Locate the cell with the specified text and output its [x, y] center coordinate. 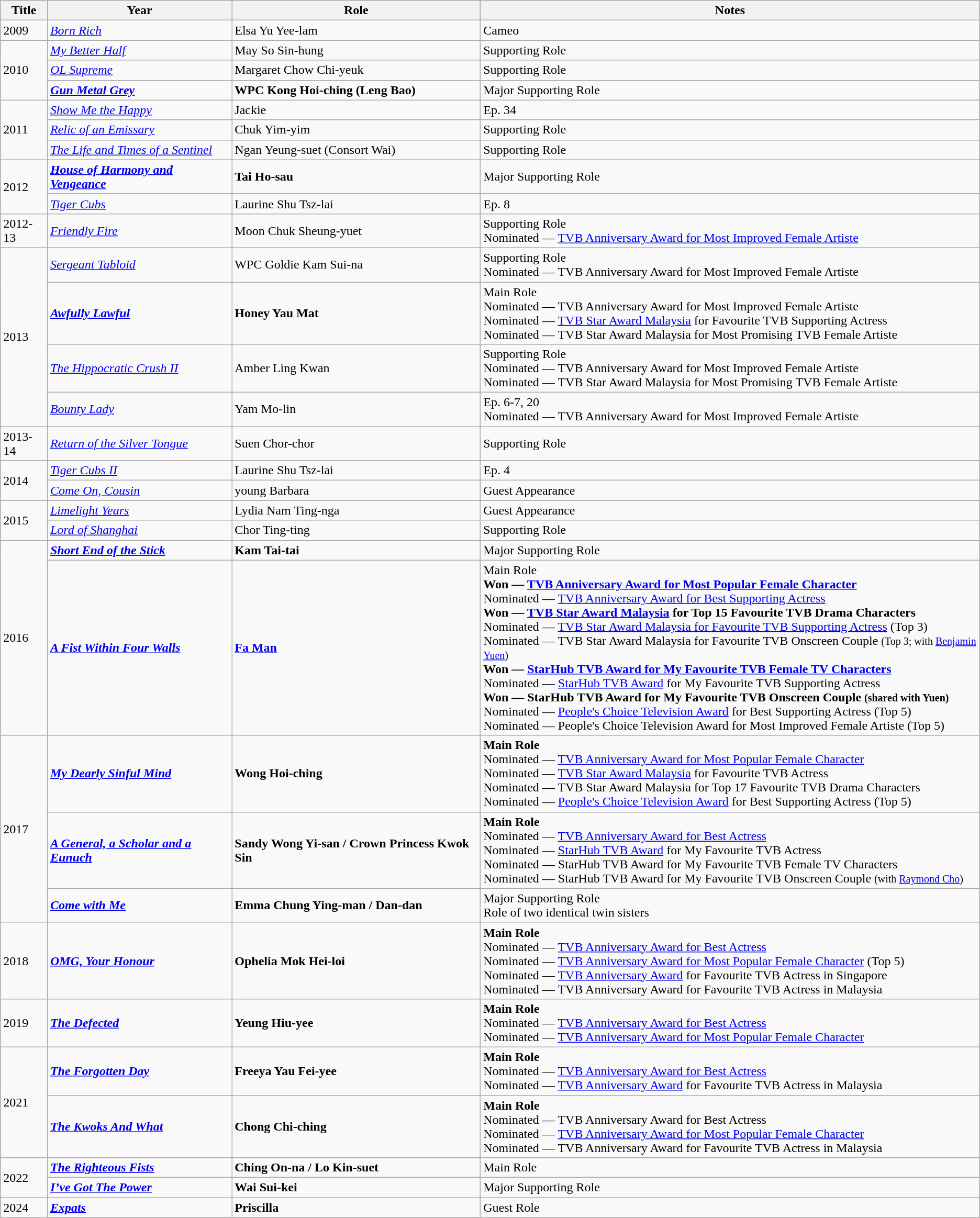
My Dearly Sinful Mind [139, 774]
Title [24, 10]
May So Sin-hung [356, 50]
Bounty Lady [139, 409]
Come On, Cousin [139, 490]
A General, a Scholar and a Eunuch [139, 850]
Major Supporting Role Role of two identical twin sisters [730, 906]
The Life and Times of a Sentinel [139, 150]
Priscilla [356, 1208]
2012 [24, 186]
Notes [730, 10]
Limelight Years [139, 510]
2019 [24, 1023]
Year [139, 10]
I’ve Got The Power [139, 1188]
2016 [24, 638]
Born Rich [139, 30]
The Forgotten Day [139, 1071]
Freeya Yau Fei-yee [356, 1071]
2018 [24, 960]
Expats [139, 1208]
Honey Yau Mat [356, 313]
Suen Chor-chor [356, 444]
Chuk Yim-yim [356, 130]
Relic of an Emissary [139, 130]
Ep. 8 [730, 204]
Return of the Silver Tongue [139, 444]
Gun Metal Grey [139, 90]
Main Role [730, 1168]
Awfully Lawful [139, 313]
2022 [24, 1178]
Ophelia Mok Hei-loi [356, 960]
Main Role Nominated — TVB Anniversary Award for Best Actress Nominated — TVB Anniversary Award for Most Popular Female Character [730, 1023]
young Barbara [356, 490]
OMG, Your Honour [139, 960]
2009 [24, 30]
2013-14 [24, 444]
Main Role Nominated — TVB Anniversary Award for Best Actress Nominated — TVB Anniversary Award for Favourite TVB Actress in Malaysia [730, 1071]
The Hippocratic Crush II [139, 368]
WPC Kong Hoi-ching (Leng Bao) [356, 90]
Emma Chung Ying-man / Dan-dan [356, 906]
Sandy Wong Yi-san / Crown Princess Kwok Sin [356, 850]
Sergeant Tabloid [139, 265]
Come with Me [139, 906]
2013 [24, 337]
Amber Ling Kwan [356, 368]
Ep. 6-7, 20 Nominated — TVB Anniversary Award for Most Improved Female Artiste [730, 409]
Kam Tai-tai [356, 550]
Ngan Yeung-suet (Consort Wai) [356, 150]
Yeung Hiu-yee [356, 1023]
My Better Half [139, 50]
Yam Mo-lin [356, 409]
OL Supreme [139, 70]
Ching On-na / Lo Kin-suet [356, 1168]
2015 [24, 520]
Fa Man [356, 648]
Margaret Chow Chi-yeuk [356, 70]
2014 [24, 481]
The Righteous Fists [139, 1168]
Friendly Fire [139, 230]
Wai Sui-kei [356, 1188]
Jackie [356, 110]
The Kwoks And What [139, 1126]
2021 [24, 1102]
Lydia Nam Ting-nga [356, 510]
Tiger Cubs II [139, 471]
2010 [24, 70]
Short End of the Stick [139, 550]
Show Me the Happy [139, 110]
Chong Chi-ching [356, 1126]
Tai Ho-sau [356, 177]
2024 [24, 1208]
Lord of Shanghai [139, 530]
House of Harmony and Vengeance [139, 177]
2012-13 [24, 230]
2011 [24, 130]
Cameo [730, 30]
A Fist Within Four Walls [139, 648]
Elsa Yu Yee-lam [356, 30]
Role [356, 10]
2017 [24, 829]
Ep. 34 [730, 110]
Tiger Cubs [139, 204]
The Defected [139, 1023]
WPC Goldie Kam Sui-na [356, 265]
Wong Hoi-ching [356, 774]
Moon Chuk Sheung-yuet [356, 230]
Guest Role [730, 1208]
Ep. 4 [730, 471]
Chor Ting-ting [356, 530]
